Output the [x, y] coordinate of the center of the cell containing the given text.  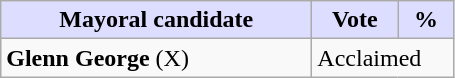
Acclaimed [383, 58]
Glenn George (X) [156, 58]
Mayoral candidate [156, 20]
% [426, 20]
Vote [355, 20]
